Capture the cell that displays the provided text and extract its (X, Y) central coordinate. 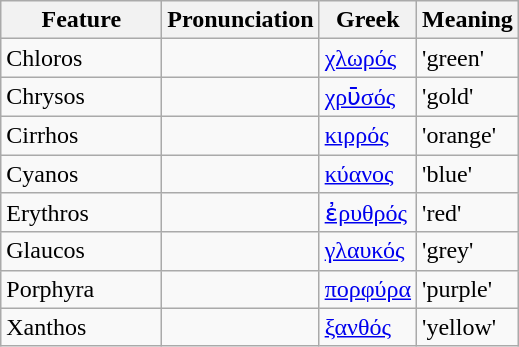
Porphyra (82, 289)
κύανος (368, 173)
γλαυκός (368, 251)
'red' (468, 213)
'grey' (468, 251)
χρῡσός (368, 97)
'orange' (468, 135)
πορφύρα (368, 289)
Cyanos (82, 173)
Erythros (82, 213)
Greek (368, 20)
Chloros (82, 58)
'purple' (468, 289)
'gold' (468, 97)
Glaucos (82, 251)
ξανθός (368, 327)
Feature (82, 20)
ἐρυθρός (368, 213)
κιρρός (368, 135)
Cirrhos (82, 135)
'yellow' (468, 327)
'blue' (468, 173)
Chrysos (82, 97)
Pronunciation (240, 20)
Xanthos (82, 327)
χλωρός (368, 58)
'green' (468, 58)
Meaning (468, 20)
